From the cell containing the given text, extract its center point as (X, Y) coordinate. 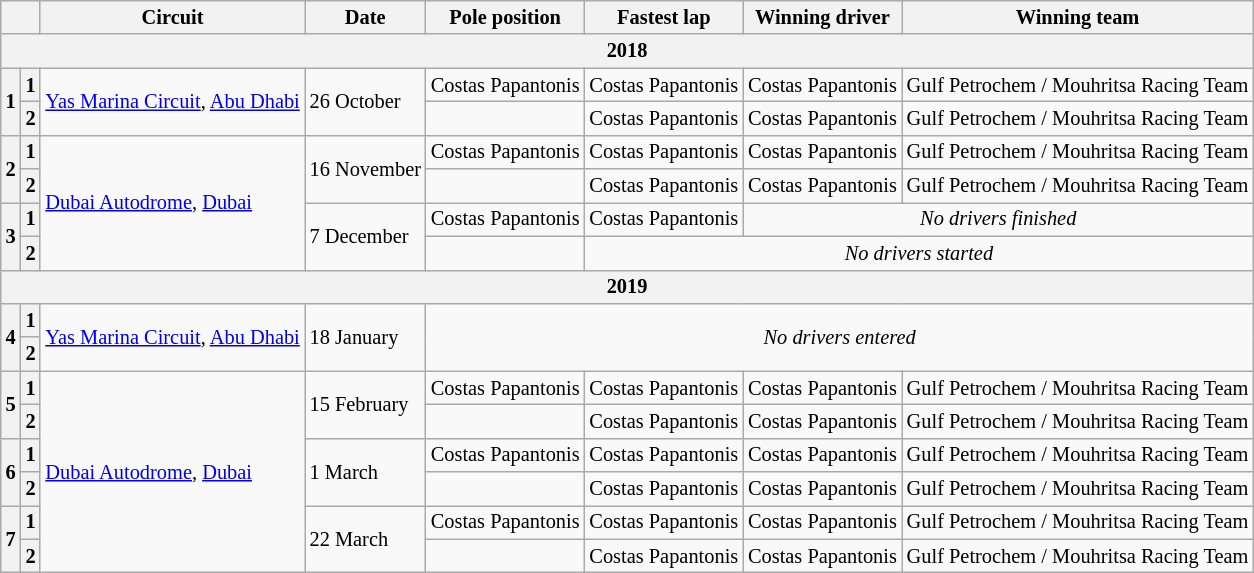
6 (11, 472)
15 February (366, 404)
5 (11, 404)
16 November (366, 168)
No drivers finished (998, 219)
22 March (366, 538)
Circuit (172, 17)
18 January (366, 336)
1 March (366, 472)
No drivers started (918, 253)
Fastest lap (664, 17)
3 (11, 236)
2019 (628, 287)
Winning driver (822, 17)
Pole position (506, 17)
No drivers entered (840, 336)
2018 (628, 51)
Winning team (1078, 17)
Date (366, 17)
26 October (366, 102)
7 (11, 538)
7 December (366, 236)
4 (11, 336)
